Identify which cell holds the provided text, then report its (x, y) central coordinate. 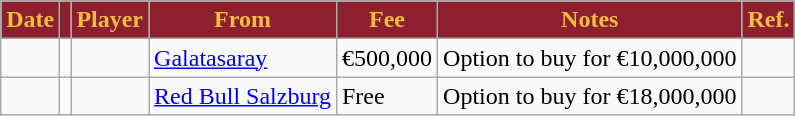
Ref. (768, 20)
Notes (590, 20)
Galatasaray (243, 58)
Option to buy for €10,000,000 (590, 58)
Fee (386, 20)
€500,000 (386, 58)
Option to buy for €18,000,000 (590, 96)
Red Bull Salzburg (243, 96)
Free (386, 96)
Player (110, 20)
From (243, 20)
Date (30, 20)
